Extract the (X, Y) coordinate from the center of the cell holding the provided text.  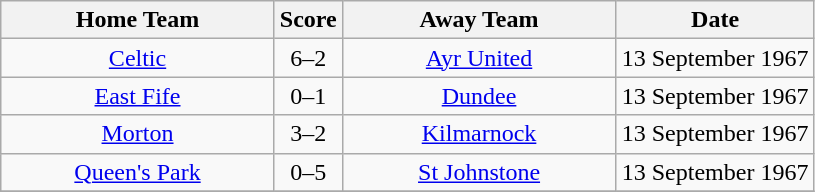
Away Team (479, 20)
0–5 (308, 172)
Celtic (138, 58)
6–2 (308, 58)
Home Team (138, 20)
East Fife (138, 96)
Date (716, 20)
Ayr United (479, 58)
St Johnstone (479, 172)
Kilmarnock (479, 134)
0–1 (308, 96)
Score (308, 20)
Morton (138, 134)
Dundee (479, 96)
Queen's Park (138, 172)
3–2 (308, 134)
